Detect which cell encompasses the target text, then output its (X, Y) center coordinate. 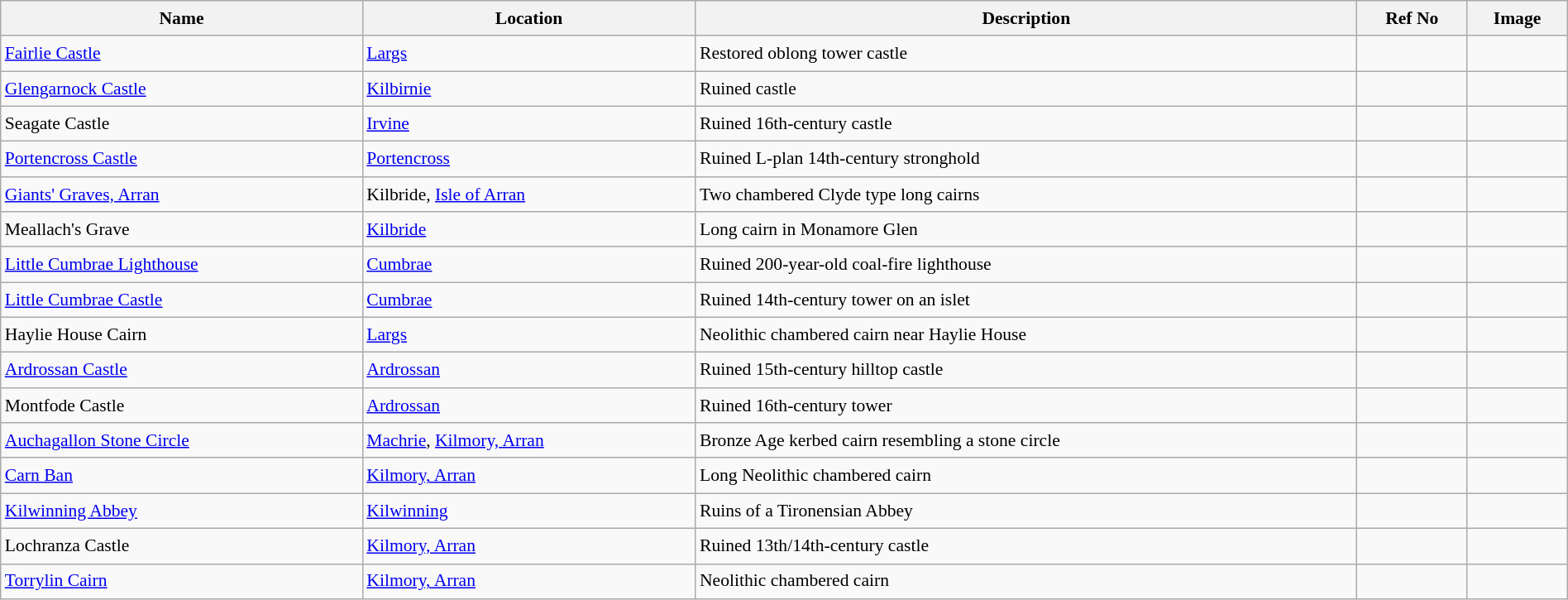
Ruined L-plan 14th-century stronghold (1026, 159)
Haylie House Cairn (182, 336)
Ruined 14th-century tower on an islet (1026, 300)
Ardrossan Castle (182, 371)
Ref No (1413, 18)
Fairlie Castle (182, 55)
Ruined 200-year-old coal-fire lighthouse (1026, 265)
Glengarnock Castle (182, 89)
Seagate Castle (182, 124)
Ruined 15th-century hilltop castle (1026, 371)
Meallach's Grave (182, 230)
Irvine (529, 124)
Carn Ban (182, 477)
Neolithic chambered cairn (1026, 581)
Two chambered Clyde type long cairns (1026, 195)
Ruined 16th-century castle (1026, 124)
Giants' Graves, Arran (182, 195)
Ruined castle (1026, 89)
Montfode Castle (182, 406)
Kilwinning (529, 511)
Kilbirnie (529, 89)
Long cairn in Monamore Glen (1026, 230)
Name (182, 18)
Portencross Castle (182, 159)
Machrie, Kilmory, Arran (529, 440)
Kilwinning Abbey (182, 511)
Bronze Age kerbed cairn resembling a stone circle (1026, 440)
Auchagallon Stone Circle (182, 440)
Portencross (529, 159)
Restored oblong tower castle (1026, 55)
Kilbride (529, 230)
Kilbride, Isle of Arran (529, 195)
Neolithic chambered cairn near Haylie House (1026, 336)
Ruined 16th-century tower (1026, 406)
Ruins of a Tironensian Abbey (1026, 511)
Location (529, 18)
Little Cumbrae Lighthouse (182, 265)
Little Cumbrae Castle (182, 300)
Image (1517, 18)
Ruined 13th/14th-century castle (1026, 546)
Torrylin Cairn (182, 581)
Description (1026, 18)
Long Neolithic chambered cairn (1026, 477)
Lochranza Castle (182, 546)
